Search for the cell housing the specified text and yield its (X, Y) center coordinate. 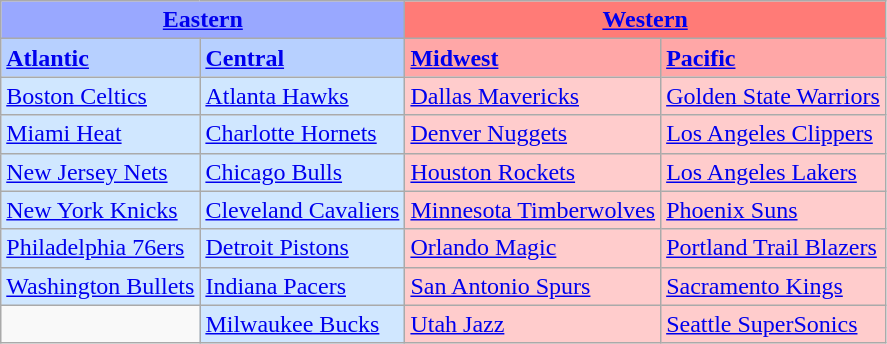
Pacific (774, 58)
Boston Celtics (100, 96)
Dallas Mavericks (533, 96)
Milwaukee Bucks (302, 324)
Denver Nuggets (533, 134)
Indiana Pacers (302, 286)
Los Angeles Clippers (774, 134)
New Jersey Nets (100, 172)
Philadelphia 76ers (100, 248)
Golden State Warriors (774, 96)
Chicago Bulls (302, 172)
Seattle SuperSonics (774, 324)
Eastern (203, 20)
Detroit Pistons (302, 248)
New York Knicks (100, 210)
Sacramento Kings (774, 286)
Western (645, 20)
Atlanta Hawks (302, 96)
Cleveland Cavaliers (302, 210)
Utah Jazz (533, 324)
Minnesota Timberwolves (533, 210)
Portland Trail Blazers (774, 248)
Washington Bullets (100, 286)
Midwest (533, 58)
Phoenix Suns (774, 210)
Atlantic (100, 58)
Charlotte Hornets (302, 134)
Miami Heat (100, 134)
Orlando Magic (533, 248)
San Antonio Spurs (533, 286)
Houston Rockets (533, 172)
Central (302, 58)
Los Angeles Lakers (774, 172)
